Find where the given text appears and provide that cell's center as [x, y] coordinate. 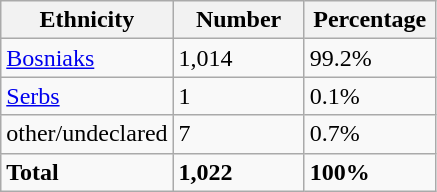
7 [238, 134]
Number [238, 20]
Ethnicity [87, 20]
1 [238, 96]
Serbs [87, 96]
Percentage [370, 20]
1,014 [238, 58]
99.2% [370, 58]
Total [87, 172]
0.7% [370, 134]
other/undeclared [87, 134]
Bosniaks [87, 58]
1,022 [238, 172]
0.1% [370, 96]
100% [370, 172]
